Pinpoint the cell where the given text exists, returning its (X, Y) midpoint coordinate. 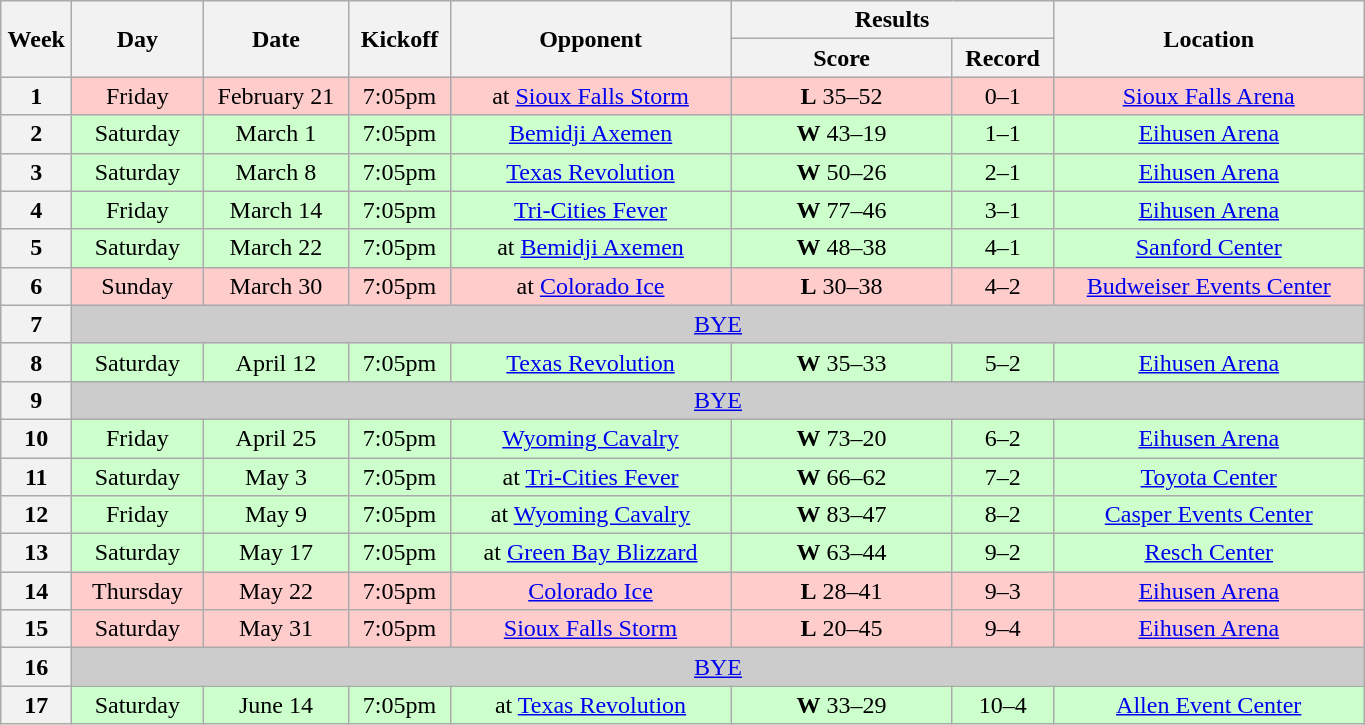
May 22 (276, 591)
W 73–20 (842, 438)
1–1 (1002, 134)
at Green Bay Blizzard (590, 553)
May 9 (276, 515)
Toyota Center (1208, 477)
12 (36, 515)
at Sioux Falls Storm (590, 96)
7 (36, 324)
15 (36, 629)
at Wyoming Cavalry (590, 515)
March 1 (276, 134)
4–2 (1002, 286)
W 35–33 (842, 362)
Colorado Ice (590, 591)
April 12 (276, 362)
Sanford Center (1208, 248)
at Colorado Ice (590, 286)
Sioux Falls Arena (1208, 96)
Kickoff (400, 39)
April 25 (276, 438)
Thursday (138, 591)
W 48–38 (842, 248)
8 (36, 362)
W 66–62 (842, 477)
W 33–29 (842, 705)
Score (842, 58)
Location (1208, 39)
5–2 (1002, 362)
Opponent (590, 39)
11 (36, 477)
16 (36, 667)
0–1 (1002, 96)
6 (36, 286)
5 (36, 248)
6–2 (1002, 438)
9–2 (1002, 553)
3–1 (1002, 210)
Week (36, 39)
10 (36, 438)
Casper Events Center (1208, 515)
June 14 (276, 705)
March 8 (276, 172)
Date (276, 39)
8–2 (1002, 515)
10–4 (1002, 705)
at Tri-Cities Fever (590, 477)
3 (36, 172)
W 50–26 (842, 172)
W 43–19 (842, 134)
March 22 (276, 248)
7–2 (1002, 477)
17 (36, 705)
Tri-Cities Fever (590, 210)
Sioux Falls Storm (590, 629)
May 3 (276, 477)
May 17 (276, 553)
9 (36, 400)
14 (36, 591)
1 (36, 96)
9–3 (1002, 591)
L 28–41 (842, 591)
W 83–47 (842, 515)
at Bemidji Axemen (590, 248)
9–4 (1002, 629)
L 35–52 (842, 96)
February 21 (276, 96)
W 77–46 (842, 210)
L 20–45 (842, 629)
Bemidji Axemen (590, 134)
Resch Center (1208, 553)
2–1 (1002, 172)
13 (36, 553)
Budweiser Events Center (1208, 286)
Day (138, 39)
May 31 (276, 629)
W 63–44 (842, 553)
4 (36, 210)
L 30–38 (842, 286)
Record (1002, 58)
at Texas Revolution (590, 705)
4–1 (1002, 248)
Results (892, 20)
March 14 (276, 210)
March 30 (276, 286)
Sunday (138, 286)
Wyoming Cavalry (590, 438)
2 (36, 134)
Allen Event Center (1208, 705)
